Return (X, Y) of the center of cell containing provided text 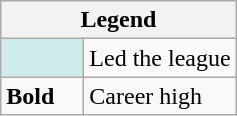
Career high (160, 96)
Led the league (160, 58)
Legend (118, 20)
Bold (42, 96)
